Output the [X, Y] coordinate of the center of the cell containing the given text.  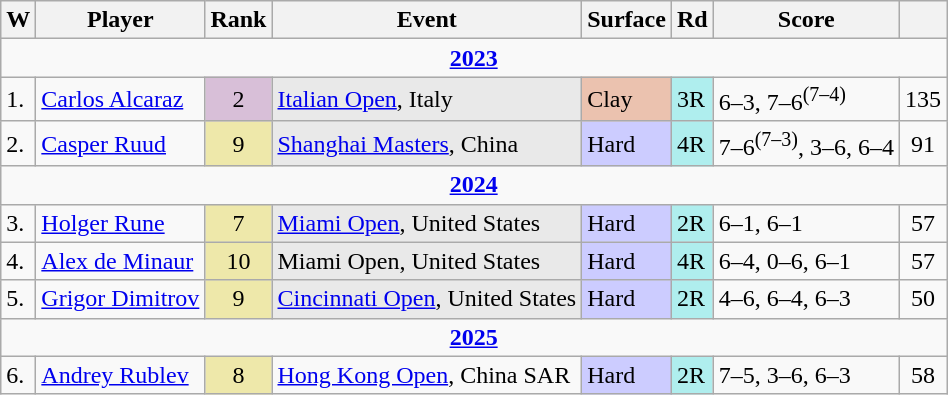
Player [120, 20]
W [18, 20]
4–6, 6–4, 6–3 [806, 299]
Holger Rune [120, 223]
Rank [238, 20]
3. [18, 223]
91 [922, 144]
1. [18, 100]
2 [238, 100]
58 [922, 375]
10 [238, 261]
Casper Ruud [120, 144]
5. [18, 299]
7–6(7–3), 3–6, 6–4 [806, 144]
Italian Open, Italy [427, 100]
Score [806, 20]
Clay [627, 100]
6–1, 6–1 [806, 223]
Hong Kong Open, China SAR [427, 375]
6. [18, 375]
Grigor Dimitrov [120, 299]
7 [238, 223]
Cincinnati Open, United States [427, 299]
Carlos Alcaraz [120, 100]
Surface [627, 20]
Shanghai Masters, China [427, 144]
Andrey Rublev [120, 375]
50 [922, 299]
2. [18, 144]
2023 [474, 58]
3R [692, 100]
135 [922, 100]
6–4, 0–6, 6–1 [806, 261]
2025 [474, 337]
Event [427, 20]
4. [18, 261]
2024 [474, 185]
Rd [692, 20]
Alex de Minaur [120, 261]
8 [238, 375]
6–3, 7–6(7–4) [806, 100]
7–5, 3–6, 6–3 [806, 375]
